Identify which cell holds the provided text, then report its [X, Y] central coordinate. 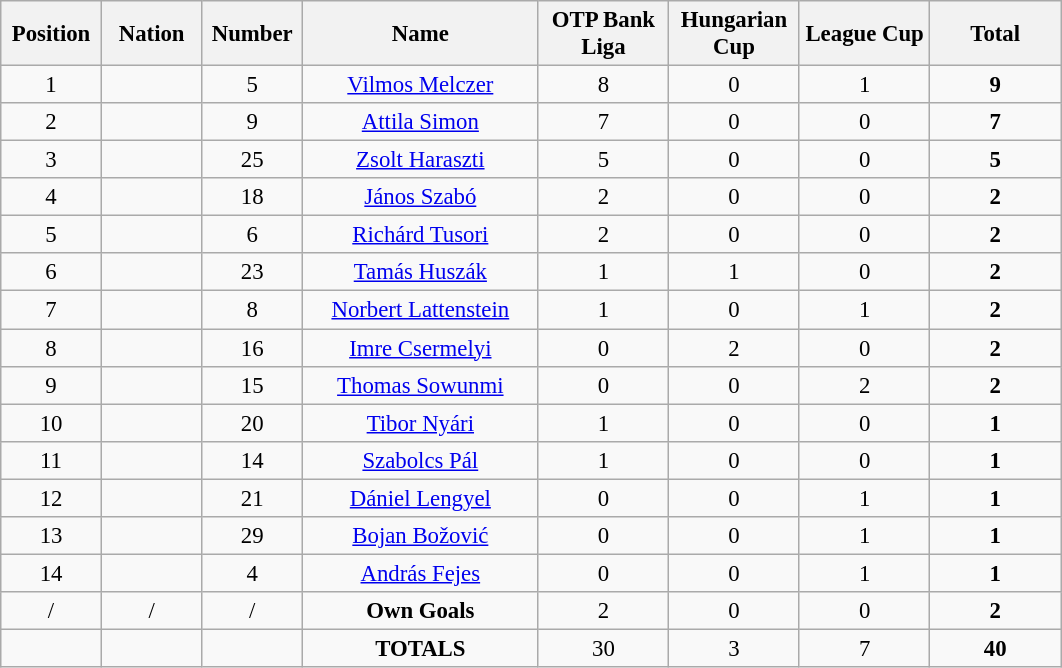
Zsolt Haraszti [421, 160]
Norbert Lattenstein [421, 310]
40 [996, 648]
15 [252, 385]
Attila Simon [421, 122]
Dániel Lengyel [421, 498]
János Szabó [421, 197]
Name [421, 34]
TOTALS [421, 648]
Thomas Sowunmi [421, 385]
30 [604, 648]
Imre Csermelyi [421, 348]
League Cup [864, 34]
11 [52, 460]
29 [252, 536]
Tibor Nyári [421, 423]
Tamás Huszák [421, 273]
Vilmos Melczer [421, 85]
Number [252, 34]
András Fejes [421, 573]
10 [52, 423]
Nation [152, 34]
20 [252, 423]
Richárd Tusori [421, 235]
18 [252, 197]
23 [252, 273]
16 [252, 348]
Position [52, 34]
Hungarian Cup [734, 34]
25 [252, 160]
21 [252, 498]
13 [52, 536]
Total [996, 34]
OTP Bank Liga [604, 34]
12 [52, 498]
Own Goals [421, 611]
Szabolcs Pál [421, 460]
Bojan Božović [421, 536]
